Return (x, y) of the center of cell containing provided text 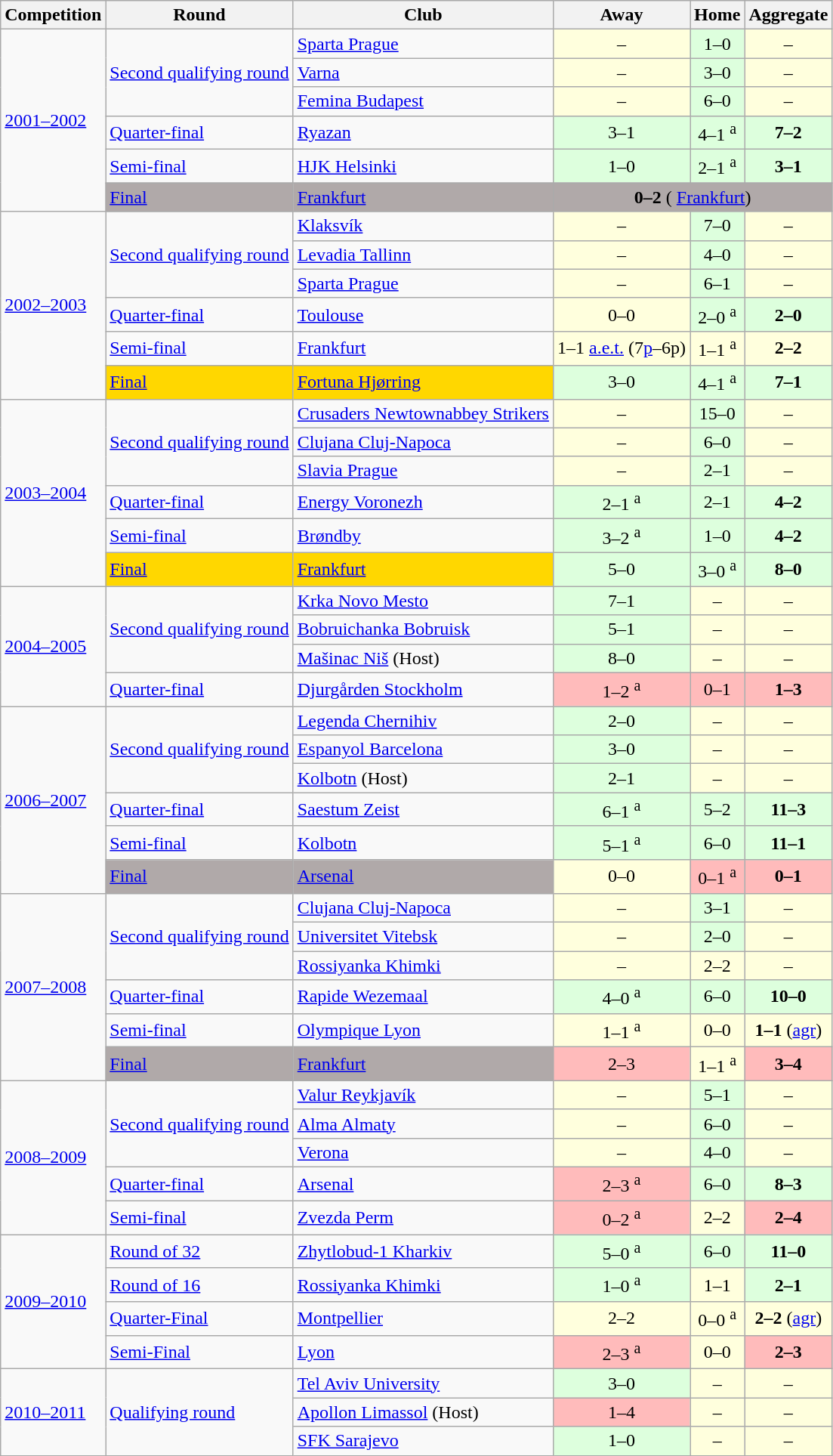
Klaksvík (423, 226)
Competition (53, 15)
4–0 a (621, 997)
8–3 (788, 1185)
1–1 (717, 1284)
1–1 a.e.t. (7p–6p) (621, 349)
Universitet Vitebsk (423, 937)
2–0 a (717, 314)
6–1 a (621, 810)
7–2 (788, 133)
2004–2005 (53, 647)
Bobruichanka Bobruisk (423, 629)
Rapide Wezemaal (423, 997)
Semi-Final (199, 1352)
Apollon Limassol (Host) (423, 1412)
11–1 (788, 843)
1–4 (621, 1412)
Montpellier (423, 1319)
Verona (423, 1152)
0–2 ( Frankfurt) (692, 197)
Espanyol Barcelona (423, 750)
Zvezda Perm (423, 1218)
Valur Reykjavík (423, 1095)
1–3 (788, 689)
3–0 a (717, 570)
Krka Novo Mesto (423, 601)
Varna (423, 73)
Crusaders Newtownabbey Strikers (423, 413)
Mašinac Niš (Host) (423, 658)
Brøndby (423, 536)
Djurgården Stockholm (423, 689)
Qualifying round (199, 1412)
Saestum Zeist (423, 810)
Kolbotn (Host) (423, 778)
Legenda Chernihiv (423, 721)
Olympique Lyon (423, 1031)
3–4 (788, 1064)
Club (423, 15)
HJK Helsinki (423, 166)
2001–2002 (53, 121)
Alma Almaty (423, 1124)
15–0 (717, 413)
Tel Aviv University (423, 1383)
Fortuna Hjørring (423, 382)
1–1 (agr) (788, 1031)
0–2 a (621, 1218)
2008–2009 (53, 1158)
0–1 a (717, 876)
Ryazan (423, 133)
Toulouse (423, 314)
Femina Budapest (423, 101)
Quarter-Final (199, 1319)
2–2 (agr) (788, 1319)
Round (199, 15)
11–3 (788, 810)
Aggregate (788, 15)
2–4 (788, 1218)
2010–2011 (53, 1412)
1–2 a (621, 689)
SFK Sarajevo (423, 1441)
Round of 32 (199, 1251)
2002–2003 (53, 305)
10–0 (788, 997)
Slavia Prague (423, 471)
5–0 (621, 570)
Energy Voronezh (423, 502)
5–0 a (621, 1251)
Round of 16 (199, 1284)
1–0 a (621, 1284)
5–1 a (621, 843)
Zhytlobud-1 Kharkiv (423, 1251)
2007–2008 (53, 987)
Lyon (423, 1352)
11–0 (788, 1251)
2006–2007 (53, 800)
5–2 (717, 810)
2003–2004 (53, 493)
Levadia Tallinn (423, 255)
7–0 (717, 226)
Kolbotn (423, 843)
0–0 a (717, 1319)
3–2 a (621, 536)
2009–2010 (53, 1302)
6–1 (717, 283)
Home (717, 15)
Away (621, 15)
